For the text-containing cell, return its midpoint in [x, y] coordinate format. 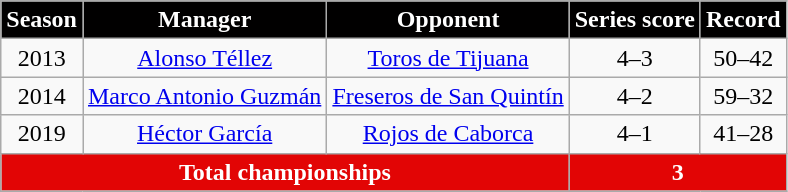
Freseros de San Quintín [448, 96]
2019 [42, 134]
41–28 [743, 134]
Record [743, 20]
Season [42, 20]
59–32 [743, 96]
Marco Antonio Guzmán [204, 96]
Héctor García [204, 134]
Manager [204, 20]
Toros de Tijuana [448, 58]
2014 [42, 96]
50–42 [743, 58]
Rojos de Caborca [448, 134]
Alonso Téllez [204, 58]
Total championships [285, 172]
4–2 [634, 96]
4–1 [634, 134]
3 [678, 172]
Opponent [448, 20]
4–3 [634, 58]
2013 [42, 58]
Series score [634, 20]
